Pinpoint the cell where the given text exists, returning its (X, Y) midpoint coordinate. 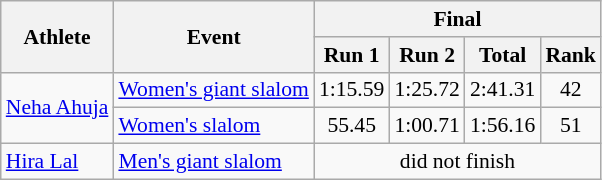
1:25.72 (426, 90)
42 (570, 90)
Hira Lal (58, 162)
Rank (570, 55)
2:41.31 (502, 90)
Women's slalom (214, 126)
Neha Ahuja (58, 108)
Men's giant slalom (214, 162)
Athlete (58, 36)
Women's giant slalom (214, 90)
Run 1 (352, 55)
Event (214, 36)
Run 2 (426, 55)
1:00.71 (426, 126)
did not finish (458, 162)
Total (502, 55)
51 (570, 126)
Final (458, 19)
55.45 (352, 126)
1:56.16 (502, 126)
1:15.59 (352, 90)
